Scan for the cell matching the given text and deliver its (X, Y) coordinate at center. 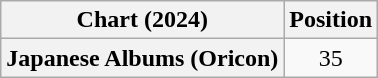
Japanese Albums (Oricon) (142, 58)
35 (331, 58)
Position (331, 20)
Chart (2024) (142, 20)
